Output the (x, y) coordinate of the center of the cell containing the given text.  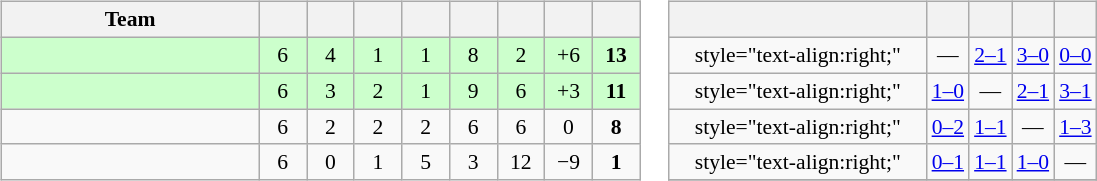
4 (330, 55)
+3 (569, 91)
3–0 (1034, 55)
3–1 (1076, 91)
Team (130, 20)
0–0 (1076, 55)
12 (521, 162)
−9 (569, 162)
+6 (569, 55)
5 (426, 162)
0–2 (948, 127)
9 (473, 91)
0–1 (948, 162)
1–3 (1076, 127)
13 (616, 55)
11 (616, 91)
